Locate the cell with the specified text and output its [x, y] center coordinate. 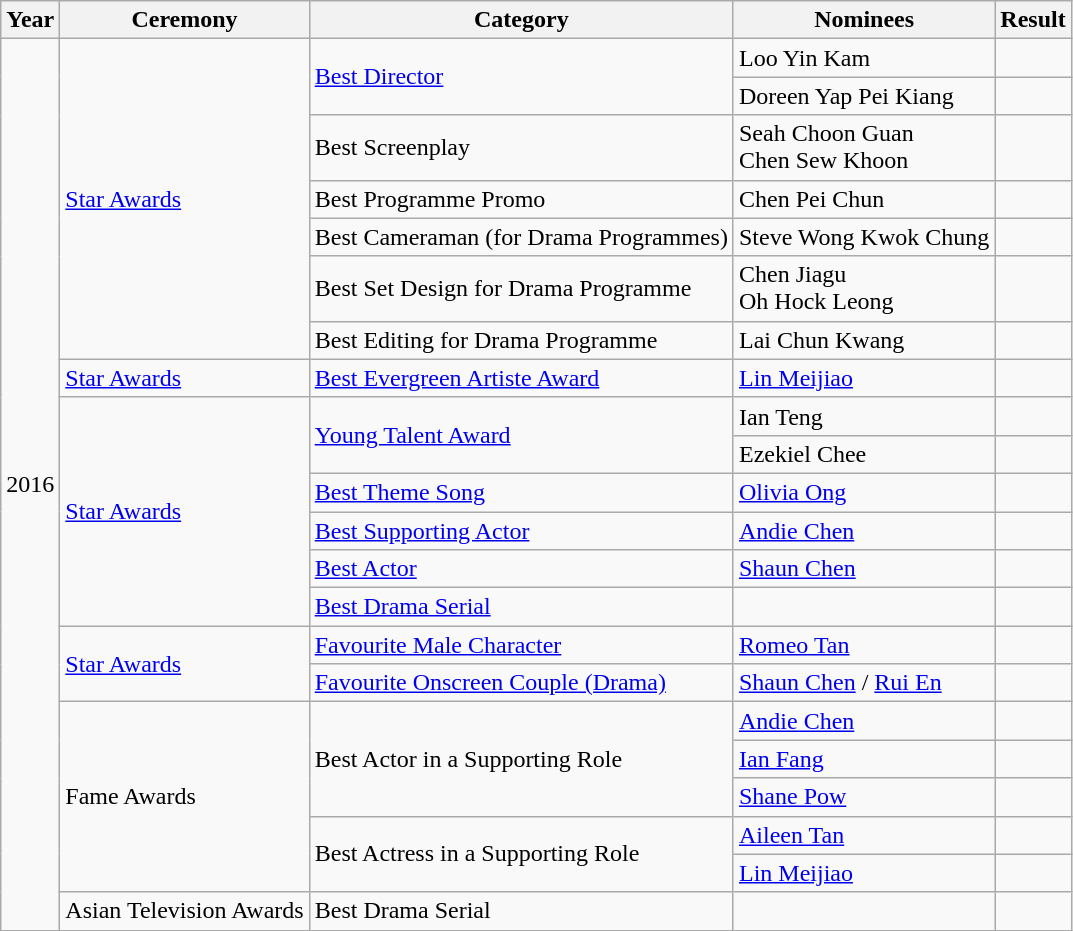
Chen Jiagu Oh Hock Leong [864, 288]
Best Cameraman (for Drama Programmes) [521, 237]
Olivia Ong [864, 492]
Shaun Chen / Rui En [864, 683]
Result [1033, 20]
Lai Chun Kwang [864, 340]
2016 [30, 484]
Favourite Onscreen Couple (Drama) [521, 683]
Best Theme Song [521, 492]
Ceremony [184, 20]
Best Actor [521, 569]
Best Actor in a Supporting Role [521, 759]
Loo Yin Kam [864, 58]
Ian Fang [864, 759]
Fame Awards [184, 797]
Seah Choon Guan Chen Sew Khoon [864, 148]
Best Set Design for Drama Programme [521, 288]
Best Supporting Actor [521, 531]
Best Evergreen Artiste Award [521, 378]
Year [30, 20]
Aileen Tan [864, 835]
Best Actress in a Supporting Role [521, 854]
Romeo Tan [864, 645]
Asian Television Awards [184, 911]
Best Director [521, 77]
Ian Teng [864, 416]
Best Screenplay [521, 148]
Chen Pei Chun [864, 199]
Favourite Male Character [521, 645]
Category [521, 20]
Doreen Yap Pei Kiang [864, 96]
Best Programme Promo [521, 199]
Shaun Chen [864, 569]
Best Editing for Drama Programme [521, 340]
Shane Pow [864, 797]
Ezekiel Chee [864, 454]
Nominees [864, 20]
Steve Wong Kwok Chung [864, 237]
Young Talent Award [521, 435]
